Locate the cell with the specified text and output its (X, Y) center coordinate. 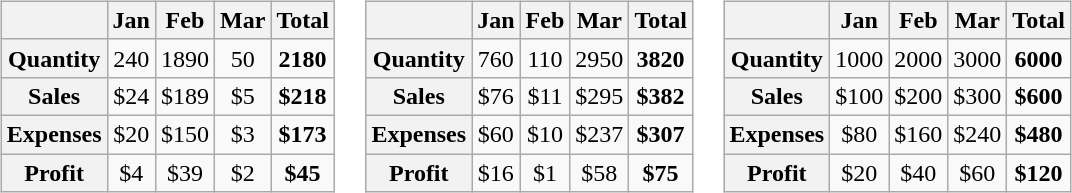
$160 (918, 134)
$4 (131, 173)
110 (545, 58)
$11 (545, 96)
760 (496, 58)
$307 (661, 134)
$76 (496, 96)
2000 (918, 58)
3820 (661, 58)
50 (242, 58)
$1 (545, 173)
2950 (600, 58)
$2 (242, 173)
$382 (661, 96)
$40 (918, 173)
$218 (303, 96)
$150 (184, 134)
$480 (1039, 134)
$39 (184, 173)
$189 (184, 96)
$80 (860, 134)
6000 (1039, 58)
2180 (303, 58)
1000 (860, 58)
240 (131, 58)
$5 (242, 96)
$300 (978, 96)
$100 (860, 96)
$173 (303, 134)
$16 (496, 173)
$600 (1039, 96)
1890 (184, 58)
3000 (978, 58)
$237 (600, 134)
$295 (600, 96)
$58 (600, 173)
$10 (545, 134)
$240 (978, 134)
$45 (303, 173)
$200 (918, 96)
$24 (131, 96)
$120 (1039, 173)
$75 (661, 173)
$3 (242, 134)
